Provide the [x, y] coordinate of the cell's center where the given text is located.  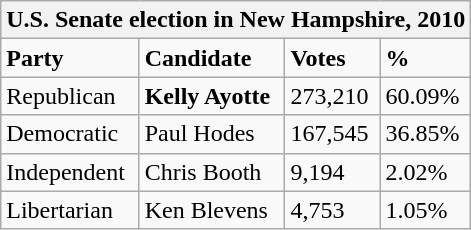
Chris Booth [212, 172]
Candidate [212, 58]
4,753 [332, 210]
Votes [332, 58]
36.85% [426, 134]
2.02% [426, 172]
U.S. Senate election in New Hampshire, 2010 [236, 20]
Party [70, 58]
Kelly Ayotte [212, 96]
1.05% [426, 210]
Libertarian [70, 210]
Democratic [70, 134]
273,210 [332, 96]
Paul Hodes [212, 134]
9,194 [332, 172]
60.09% [426, 96]
Republican [70, 96]
167,545 [332, 134]
Independent [70, 172]
Ken Blevens [212, 210]
% [426, 58]
